From the cell containing the given text, extract its center point as (X, Y) coordinate. 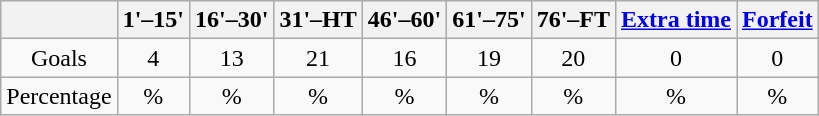
Percentage (59, 96)
Forfeit (778, 20)
21 (318, 58)
31'–HT (318, 20)
4 (153, 58)
16'–30' (231, 20)
19 (489, 58)
61'–75' (489, 20)
76'–FT (573, 20)
46'–60' (404, 20)
1'–15' (153, 20)
13 (231, 58)
Goals (59, 58)
Extra time (676, 20)
16 (404, 58)
20 (573, 58)
